From the cell containing the given text, extract its center point as (x, y) coordinate. 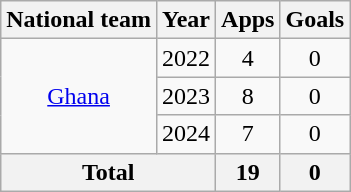
2024 (186, 134)
4 (248, 58)
7 (248, 134)
2022 (186, 58)
National team (79, 20)
2023 (186, 96)
Ghana (79, 96)
19 (248, 172)
Goals (315, 20)
Year (186, 20)
8 (248, 96)
Total (108, 172)
Apps (248, 20)
